Search for the cell housing the specified text and yield its (x, y) center coordinate. 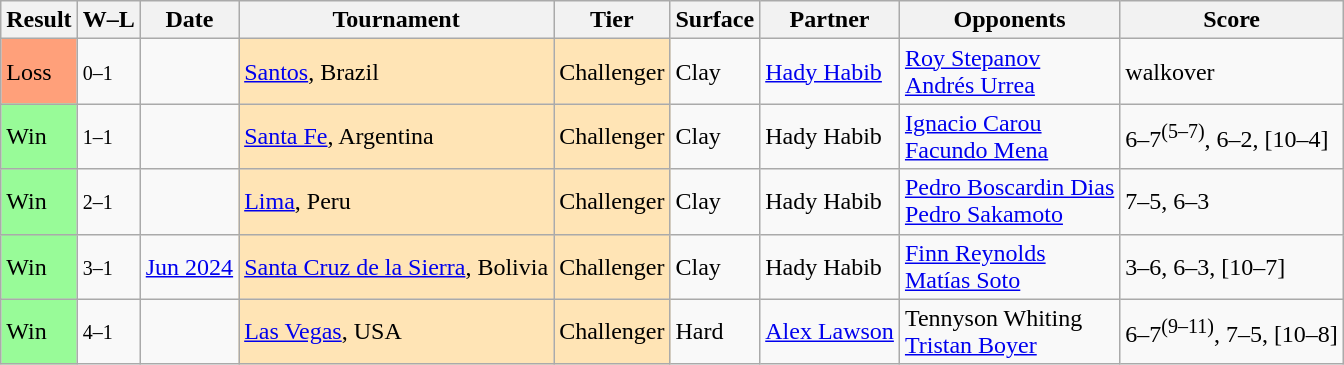
Loss (39, 72)
Alex Lawson (830, 332)
Tournament (396, 20)
W–L (108, 20)
0–1 (108, 72)
Tier (612, 20)
Hard (715, 332)
4–1 (108, 332)
Ignacio Carou Facundo Mena (1009, 136)
Partner (830, 20)
Date (189, 20)
1–1 (108, 136)
Santa Cruz de la Sierra, Bolivia (396, 266)
Roy Stepanov Andrés Urrea (1009, 72)
Finn Reynolds Matías Soto (1009, 266)
2–1 (108, 202)
Lima, Peru (396, 202)
Surface (715, 20)
6–7(5–7), 6–2, [10–4] (1232, 136)
Result (39, 20)
3–1 (108, 266)
6–7(9–11), 7–5, [10–8] (1232, 332)
walkover (1232, 72)
Santos, Brazil (396, 72)
Opponents (1009, 20)
3–6, 6–3, [10–7] (1232, 266)
Tennyson Whiting Tristan Boyer (1009, 332)
7–5, 6–3 (1232, 202)
Score (1232, 20)
Santa Fe, Argentina (396, 136)
Las Vegas, USA (396, 332)
Jun 2024 (189, 266)
Pedro Boscardin Dias Pedro Sakamoto (1009, 202)
